Capture the cell that displays the provided text and extract its [x, y] central coordinate. 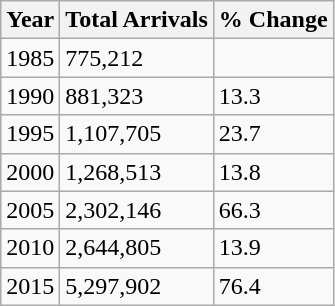
881,323 [137, 96]
5,297,902 [137, 286]
Year [30, 20]
2,302,146 [137, 210]
2010 [30, 248]
1,268,513 [137, 172]
13.3 [273, 96]
2005 [30, 210]
2015 [30, 286]
775,212 [137, 58]
76.4 [273, 286]
66.3 [273, 210]
13.9 [273, 248]
23.7 [273, 134]
% Change [273, 20]
1990 [30, 96]
2,644,805 [137, 248]
1995 [30, 134]
1,107,705 [137, 134]
2000 [30, 172]
13.8 [273, 172]
Total Arrivals [137, 20]
1985 [30, 58]
